Detect which cell encompasses the target text, then output its [X, Y] center coordinate. 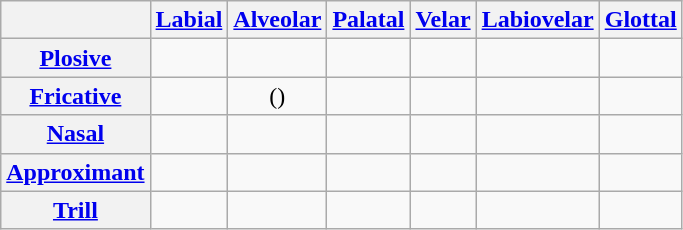
Fricative [76, 96]
Labiovelar [538, 20]
Alveolar [278, 20]
Glottal [640, 20]
() [278, 96]
Trill [76, 210]
Palatal [368, 20]
Plosive [76, 58]
Nasal [76, 134]
Velar [443, 20]
Approximant [76, 172]
Labial [189, 20]
